Locate the cell with the specified text and output its (x, y) center coordinate. 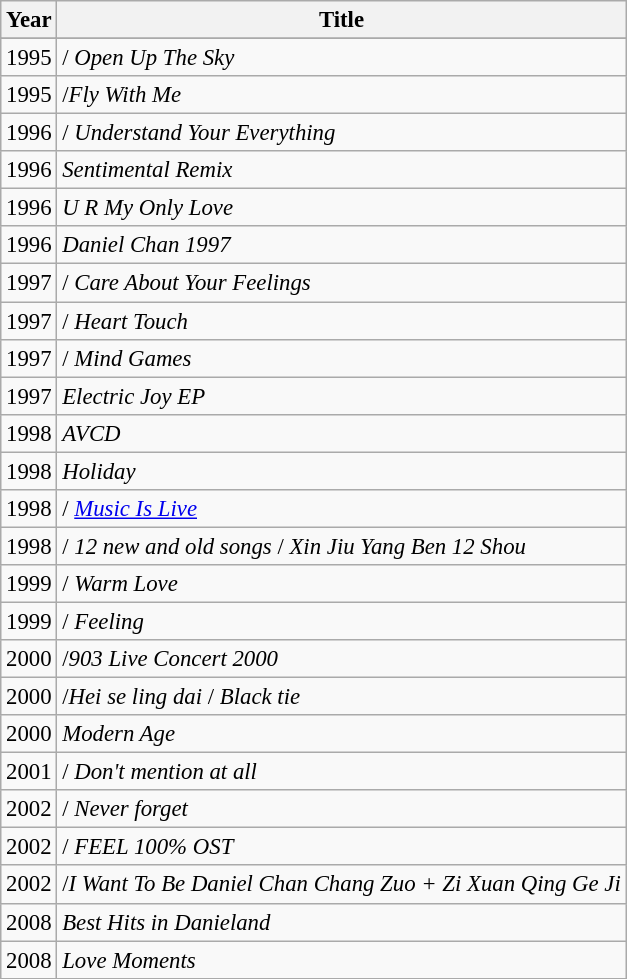
U R My Only Love (342, 208)
/ Mind Games (342, 358)
2001 (29, 772)
/I Want To Be Daniel Chan Chang Zuo + Zi Xuan Qing Ge Ji (342, 885)
/Fly With Me (342, 95)
/ Understand Your Everything (342, 133)
Year (29, 20)
Holiday (342, 471)
/903 Live Concert 2000 (342, 659)
/ Don't mention at all (342, 772)
Electric Joy EP (342, 396)
/ 12 new and old songs / Xin Jiu Yang Ben 12 Shou (342, 546)
/ Heart Touch (342, 321)
/ Music Is Live (342, 509)
Modern Age (342, 734)
/ FEEL 100% OST (342, 847)
/ Warm Love (342, 584)
Sentimental Remix (342, 170)
/ Care About Your Feelings (342, 283)
/ Feeling (342, 621)
Best Hits in Danieland (342, 922)
Daniel Chan 1997 (342, 245)
Title (342, 20)
AVCD (342, 433)
/ Never forget (342, 809)
/ Open Up The Sky (342, 58)
/Hei se ling dai / Black tie (342, 697)
Love Moments (342, 960)
